Pinpoint the cell where the given text exists, returning its [X, Y] midpoint coordinate. 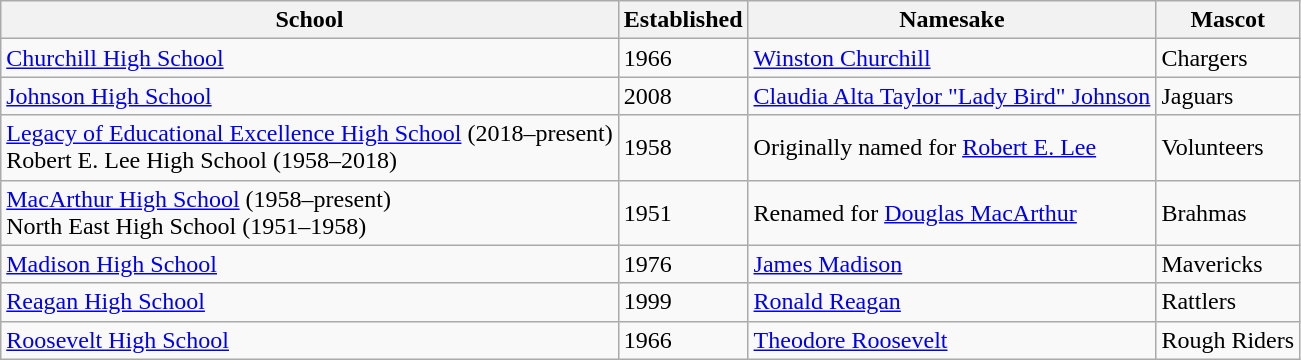
Churchill High School [310, 58]
Theodore Roosevelt [952, 340]
1976 [683, 264]
2008 [683, 96]
MacArthur High School (1958–present) North East High School (1951–1958) [310, 212]
Mascot [1228, 20]
Madison High School [310, 264]
Ronald Reagan [952, 302]
Winston Churchill [952, 58]
Claudia Alta Taylor "Lady Bird" Johnson [952, 96]
1951 [683, 212]
Johnson High School [310, 96]
Originally named for Robert E. Lee [952, 148]
Volunteers [1228, 148]
Mavericks [1228, 264]
1999 [683, 302]
School [310, 20]
James Madison [952, 264]
Reagan High School [310, 302]
Renamed for Douglas MacArthur [952, 212]
Namesake [952, 20]
Rough Riders [1228, 340]
Legacy of Educational Excellence High School (2018–present) Robert E. Lee High School (1958–2018) [310, 148]
Rattlers [1228, 302]
Chargers [1228, 58]
1958 [683, 148]
Brahmas [1228, 212]
Jaguars [1228, 96]
Established [683, 20]
Roosevelt High School [310, 340]
